For the text-containing cell, return its midpoint in (X, Y) coordinate format. 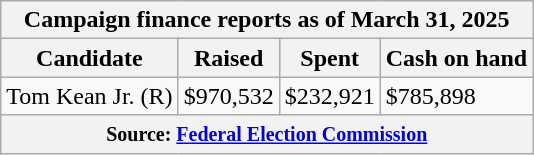
Spent (330, 58)
Cash on hand (456, 58)
Source: Federal Election Commission (267, 134)
$970,532 (228, 96)
Tom Kean Jr. (R) (90, 96)
$785,898 (456, 96)
$232,921 (330, 96)
Candidate (90, 58)
Raised (228, 58)
Campaign finance reports as of March 31, 2025 (267, 20)
